Output the (x, y) coordinate of the center of the cell containing the given text.  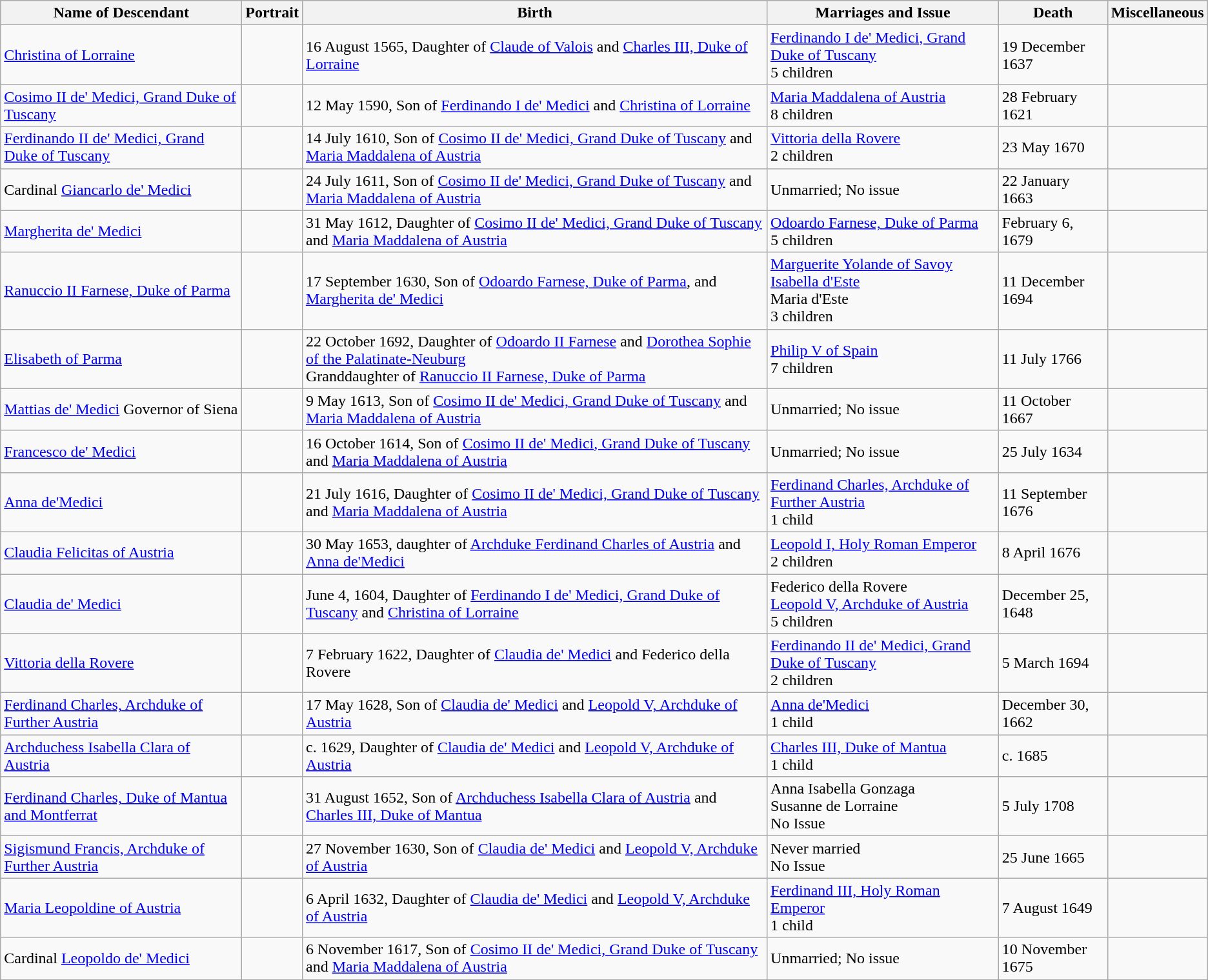
Ferdinando II de' Medici, Grand Duke of Tuscany (121, 147)
Charles III, Duke of Mantua1 child (883, 756)
21 July 1616, Daughter of Cosimo II de' Medici, Grand Duke of Tuscany and Maria Maddalena of Austria (534, 502)
16 August 1565, Daughter of Claude of Valois and Charles III, Duke of Lorraine (534, 55)
10 November 1675 (1053, 959)
December 30, 1662 (1053, 714)
Ferdinand III, Holy Roman Emperor1 child (883, 908)
Marriages and Issue (883, 13)
December 25, 1648 (1053, 604)
Ferdinand Charles, Duke of Mantua and Montferrat (121, 806)
Portrait (272, 13)
Odoardo Farnese, Duke of Parma5 children (883, 231)
Vittoria della Rovere (121, 663)
8 April 1676 (1053, 552)
Cosimo II de' Medici, Grand Duke of Tuscany (121, 106)
June 4, 1604, Daughter of Ferdinando I de' Medici, Grand Duke of Tuscany and Christina of Lorraine (534, 604)
Francesco de' Medici (121, 452)
14 July 1610, Son of Cosimo II de' Medici, Grand Duke of Tuscany and Maria Maddalena of Austria (534, 147)
22 October 1692, Daughter of Odoardo II Farnese and Dorothea Sophie of the Palatinate-NeuburgGranddaughter of Ranuccio II Farnese, Duke of Parma (534, 359)
23 May 1670 (1053, 147)
c. 1629, Daughter of Claudia de' Medici and Leopold V, Archduke of Austria (534, 756)
7 August 1649 (1053, 908)
Elisabeth of Parma (121, 359)
Birth (534, 13)
Claudia de' Medici (121, 604)
31 August 1652, Son of Archduchess Isabella Clara of Austria and Charles III, Duke of Mantua (534, 806)
Philip V of Spain7 children (883, 359)
25 July 1634 (1053, 452)
Federico della RovereLeopold V, Archduke of Austria5 children (883, 604)
February 6, 1679 (1053, 231)
6 November 1617, Son of Cosimo II de' Medici, Grand Duke of Tuscany and Maria Maddalena of Austria (534, 959)
Christina of Lorraine (121, 55)
11 October 1667 (1053, 409)
Ferdinand Charles, Archduke of Further Austria 1 child (883, 502)
27 November 1630, Son of Claudia de' Medici and Leopold V, Archduke of Austria (534, 857)
11 September 1676 (1053, 502)
Anna Isabella Gonzaga Susanne de Lorraine No Issue (883, 806)
28 February 1621 (1053, 106)
11 December 1694 (1053, 290)
6 April 1632, Daughter of Claudia de' Medici and Leopold V, Archduke of Austria (534, 908)
24 July 1611, Son of Cosimo II de' Medici, Grand Duke of Tuscany and Maria Maddalena of Austria (534, 190)
Never marriedNo Issue (883, 857)
Ranuccio II Farnese, Duke of Parma (121, 290)
9 May 1613, Son of Cosimo II de' Medici, Grand Duke of Tuscany and Maria Maddalena of Austria (534, 409)
Cardinal Leopoldo de' Medici (121, 959)
Cardinal Giancarlo de' Medici (121, 190)
12 May 1590, Son of Ferdinando I de' Medici and Christina of Lorraine (534, 106)
16 October 1614, Son of Cosimo II de' Medici, Grand Duke of Tuscany and Maria Maddalena of Austria (534, 452)
5 March 1694 (1053, 663)
Maria Maddalena of Austria 8 children (883, 106)
Ferdinando I de' Medici, Grand Duke of Tuscany5 children (883, 55)
Marguerite Yolande of SavoyIsabella d'EsteMaria d'Este3 children (883, 290)
Anna de'Medici1 child (883, 714)
Sigismund Francis, Archduke of Further Austria (121, 857)
Ferdinand Charles, Archduke of Further Austria (121, 714)
22 January 1663 (1053, 190)
19 December 1637 (1053, 55)
Anna de'Medici (121, 502)
Margherita de' Medici (121, 231)
Vittoria della Rovere2 children (883, 147)
Leopold I, Holy Roman Emperor2 children (883, 552)
17 May 1628, Son of Claudia de' Medici and Leopold V, Archduke of Austria (534, 714)
Ferdinando II de' Medici, Grand Duke of Tuscany2 children (883, 663)
Miscellaneous (1158, 13)
17 September 1630, Son of Odoardo Farnese, Duke of Parma, and Margherita de' Medici (534, 290)
5 July 1708 (1053, 806)
c. 1685 (1053, 756)
Archduchess Isabella Clara of Austria (121, 756)
Mattias de' Medici Governor of Siena (121, 409)
Maria Leopoldine of Austria (121, 908)
Death (1053, 13)
Name of Descendant (121, 13)
7 February 1622, Daughter of Claudia de' Medici and Federico della Rovere (534, 663)
11 July 1766 (1053, 359)
30 May 1653, daughter of Archduke Ferdinand Charles of Austria and Anna de'Medici (534, 552)
31 May 1612, Daughter of Cosimo II de' Medici, Grand Duke of Tuscany and Maria Maddalena of Austria (534, 231)
Claudia Felicitas of Austria (121, 552)
25 June 1665 (1053, 857)
